Identify which cell holds the provided text, then report its [X, Y] central coordinate. 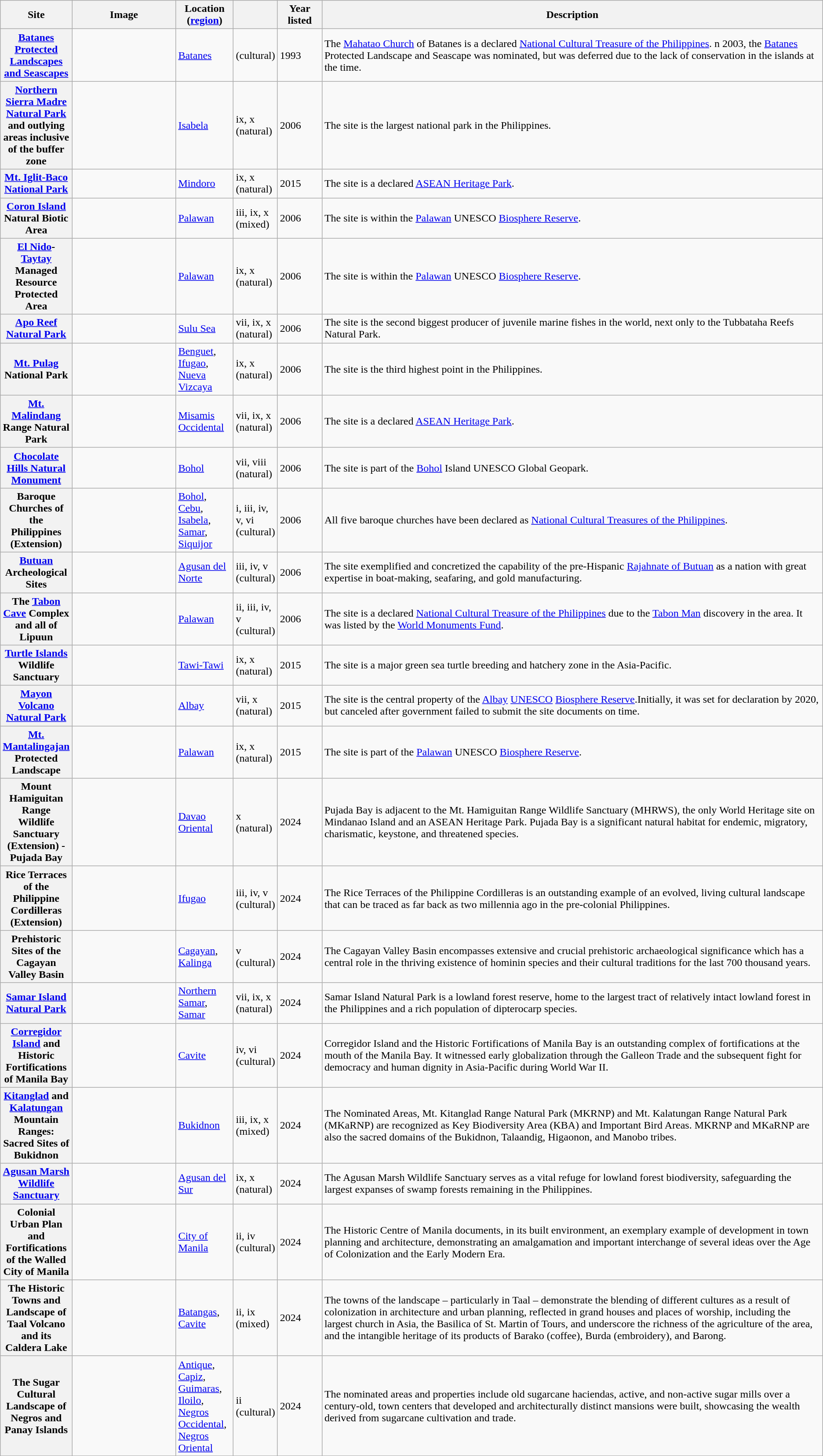
Benguet, Ifugao, Nueva Vizcaya [205, 369]
v (cultural) [255, 956]
Cagayan, Kalinga [205, 956]
The Historic Towns and Landscape of Taal Volcano and its Caldera Lake [36, 1318]
ii, iv (cultural) [255, 1242]
Chocolate Hills Natural Monument [36, 468]
Cavite [205, 1055]
Mt. Pulag National Park [36, 369]
Samar Island Natural Park [36, 1003]
vii, viii (natural) [255, 468]
Kitanglad and Kalatungan Mountain Ranges: Sacred Sites of Bukidnon [36, 1125]
The site is part of the Bohol Island UNESCO Global Geopark. [572, 468]
Bukidnon [205, 1125]
Agusan del Sur [205, 1184]
All five baroque churches have been declared as National Cultural Treasures of the Philippines. [572, 520]
Batanes [205, 55]
The site is the third highest point in the Philippines. [572, 369]
Batangas, Cavite [205, 1318]
Northern Samar, Samar [205, 1003]
El Nido-Taytay Managed Resource Protected Area [36, 276]
Mt. Malindang Range Natural Park [36, 421]
Misamis Occidental [205, 421]
Coron Island Natural Biotic Area [36, 218]
Location (region) [205, 15]
Butuan Archeological Sites [36, 572]
(cultural) [255, 55]
Ifugao [205, 898]
Apo Reef Natural Park [36, 329]
Site [36, 15]
City of Manila [205, 1242]
Baroque Churches of the Philippines (Extension) [36, 520]
Agusan Marsh Wildlife Sanctuary [36, 1184]
Colonial Urban Plan and Fortifications of the Walled City of Manila [36, 1242]
Mt. Iglit-Baco National Park [36, 184]
x (natural) [255, 822]
ii (cultural) [255, 1405]
Isabela [205, 125]
Davao Oriental [205, 822]
ii, ix (mixed) [255, 1318]
The Tabon Cave Complex and all of Lipuun [36, 619]
Agusan del Norte [205, 572]
Tawi-Tawi [205, 665]
The site is the second biggest producer of juvenile marine fishes in the world, next only to the Tubbataha Reefs Natural Park. [572, 329]
Mayon Volcano Natural Park [36, 706]
Albay [205, 706]
Mindoro [205, 184]
vii, x (natural) [255, 706]
Sulu Sea [205, 329]
The site is a major green sea turtle breeding and hatchery zone in the Asia-Pacific. [572, 665]
Prehistoric Sites of the Cagayan Valley Basin [36, 956]
Mount Hamiguitan Range Wildlife Sanctuary (Extension) - Pujada Bay [36, 822]
Turtle Islands Wildlife Sanctuary [36, 665]
Batanes Protected Landscapes and Seascapes [36, 55]
The site is part of the Palawan UNESCO Biosphere Reserve. [572, 752]
Northern Sierra Madre Natural Park and outlying areas inclusive of the buffer zone [36, 125]
iv, vi (cultural) [255, 1055]
Year listed [300, 15]
Bohol [205, 468]
Antique, Capiz, Guimaras, Iloilo, Negros Occidental, Negros Oriental [205, 1405]
Corregidor Island and Historic Fortifications of Manila Bay [36, 1055]
Rice Terraces of the Philippine Cordilleras (Extension) [36, 898]
Image [124, 15]
i, iii, iv, v, vi (cultural) [255, 520]
The Sugar Cultural Landscape of Negros and Panay Islands [36, 1405]
Mt. Mantalingajan Protected Landscape [36, 752]
The site is the largest national park in the Philippines. [572, 125]
1993 [300, 55]
ii, iii, iv, v (cultural) [255, 619]
Description [572, 15]
Bohol, Cebu, Isabela, Samar, Siquijor [205, 520]
